Return the [X, Y] coordinate for the center point of the cell that contains the specified text.  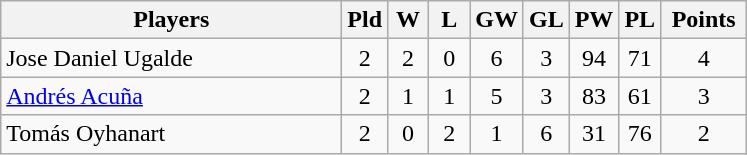
PW [594, 20]
Tomás Oyhanart [172, 134]
GW [497, 20]
71 [640, 58]
61 [640, 96]
31 [594, 134]
Pld [365, 20]
GL [546, 20]
Jose Daniel Ugalde [172, 58]
L [450, 20]
Players [172, 20]
W [408, 20]
4 [704, 58]
PL [640, 20]
94 [594, 58]
5 [497, 96]
76 [640, 134]
Points [704, 20]
83 [594, 96]
Andrés Acuña [172, 96]
